Find where the given text appears and provide that cell's center as [X, Y] coordinate. 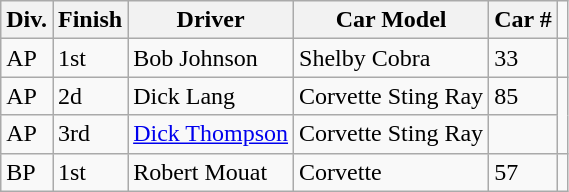
Corvette [392, 172]
Car Model [392, 20]
Driver [211, 20]
Dick Thompson [211, 134]
85 [524, 96]
Bob Johnson [211, 58]
3rd [90, 134]
2d [90, 96]
57 [524, 172]
Dick Lang [211, 96]
BP [27, 172]
Div. [27, 20]
33 [524, 58]
Robert Mouat [211, 172]
Shelby Cobra [392, 58]
Car # [524, 20]
Finish [90, 20]
